Scan for the cell matching the given text and deliver its (x, y) coordinate at center. 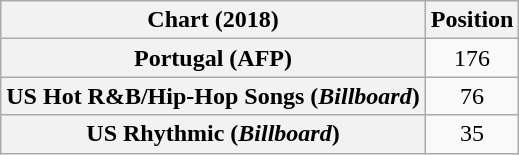
176 (472, 58)
Portugal (AFP) (213, 58)
US Rhythmic (Billboard) (213, 134)
US Hot R&B/Hip-Hop Songs (Billboard) (213, 96)
35 (472, 134)
Chart (2018) (213, 20)
76 (472, 96)
Position (472, 20)
